Determine the [x, y] coordinate at the center of the cell enclosing the given text.  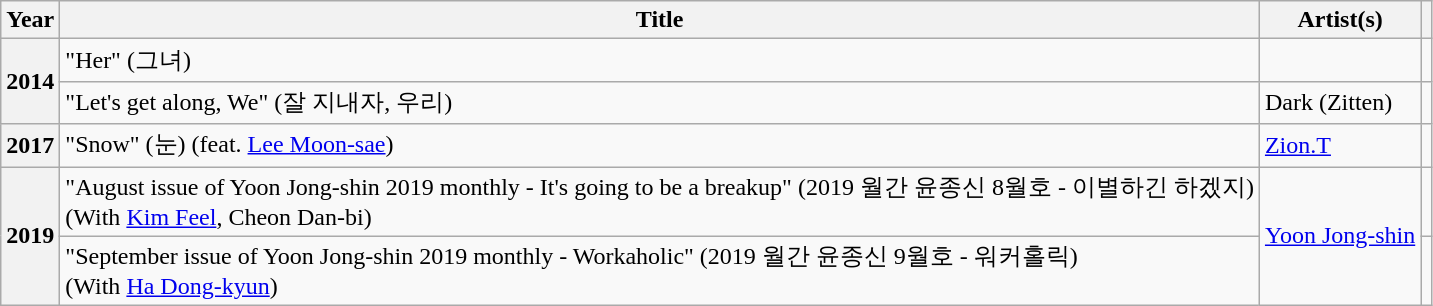
"August issue of Yoon Jong-shin 2019 monthly - It's going to be a breakup" (2019 월간 윤종신 8월호 - 이별하긴 하겠지)(With Kim Feel, Cheon Dan-bi) [660, 201]
"September issue of Yoon Jong-shin 2019 monthly - Workaholic" (2019 월간 윤종신 9월호 - 워커홀릭) (With Ha Dong-kyun) [660, 271]
2017 [30, 146]
"Her" (그녀) [660, 60]
2014 [30, 82]
Yoon Jong-shin [1340, 236]
"Let's get along, We" (잘 지내자, 우리) [660, 102]
Year [30, 20]
Title [660, 20]
"Snow" (눈) (feat. Lee Moon-sae) [660, 146]
2019 [30, 236]
Artist(s) [1340, 20]
Dark (Zitten) [1340, 102]
Zion.T [1340, 146]
